Find where the given text appears and provide that cell's center as (x, y) coordinate. 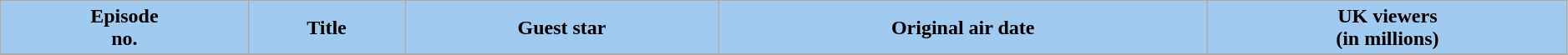
Episodeno. (124, 28)
Title (327, 28)
Original air date (962, 28)
UK viewers(in millions) (1387, 28)
Guest star (561, 28)
